Identify which cell holds the provided text, then report its (X, Y) central coordinate. 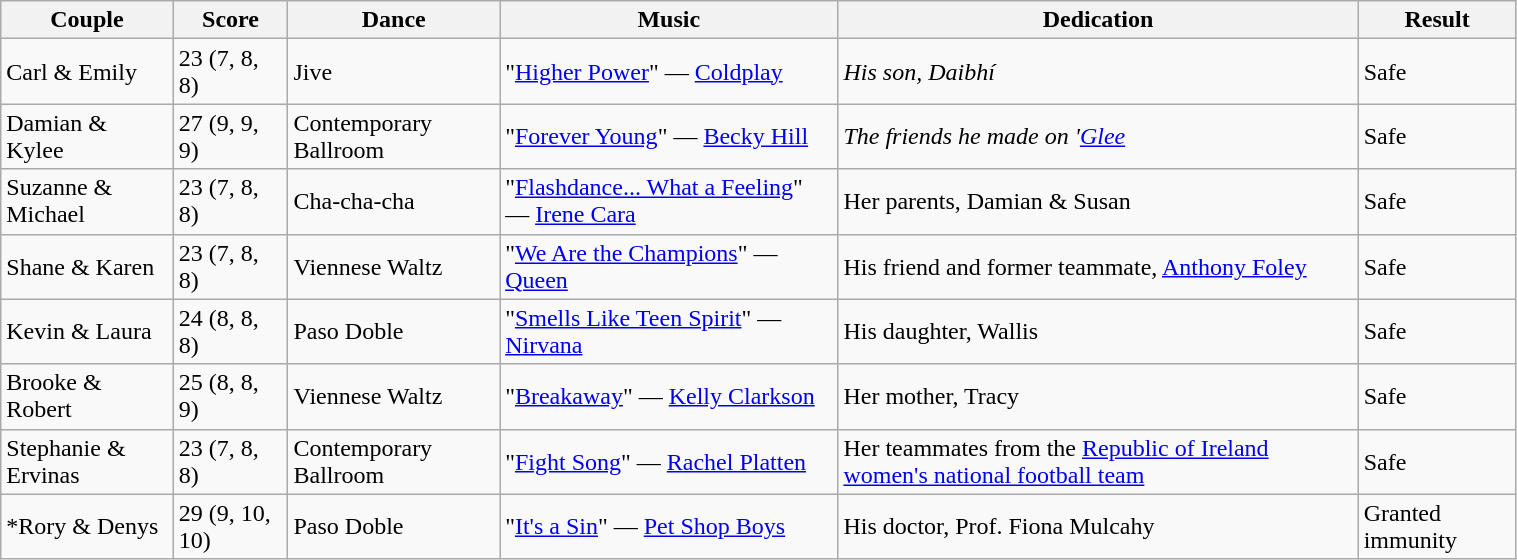
"Flashdance... What a Feeling" — Irene Cara (669, 202)
"Higher Power" — Coldplay (669, 72)
*Rory & Denys (87, 526)
Couple (87, 20)
His doctor, Prof. Fiona Mulcahy (1098, 526)
25 (8, 8, 9) (230, 396)
Her parents, Damian & Susan (1098, 202)
Stephanie & Ervinas (87, 462)
"We Are the Champions" — Queen (669, 266)
"Fight Song" — Rachel Platten (669, 462)
Dedication (1098, 20)
His daughter, Wallis (1098, 332)
29 (9, 10, 10) (230, 526)
Dance (394, 20)
Score (230, 20)
Suzanne & Michael (87, 202)
Damian & Kylee (87, 136)
"Forever Young" — Becky Hill (669, 136)
Jive (394, 72)
"Smells Like Teen Spirit" — Nirvana (669, 332)
His son, Daibhí (1098, 72)
Her mother, Tracy (1098, 396)
Carl & Emily (87, 72)
24 (8, 8, 8) (230, 332)
Music (669, 20)
Shane & Karen (87, 266)
Brooke & Robert (87, 396)
Her teammates from the Republic of Ireland women's national football team (1098, 462)
Granted immunity (1437, 526)
"It's a Sin" — Pet Shop Boys (669, 526)
27 (9, 9, 9) (230, 136)
Cha-cha-cha (394, 202)
Kevin & Laura (87, 332)
"Breakaway" — Kelly Clarkson (669, 396)
Result (1437, 20)
His friend and former teammate, Anthony Foley (1098, 266)
The friends he made on 'Glee (1098, 136)
